Locate the cell with the specified text and output its (x, y) center coordinate. 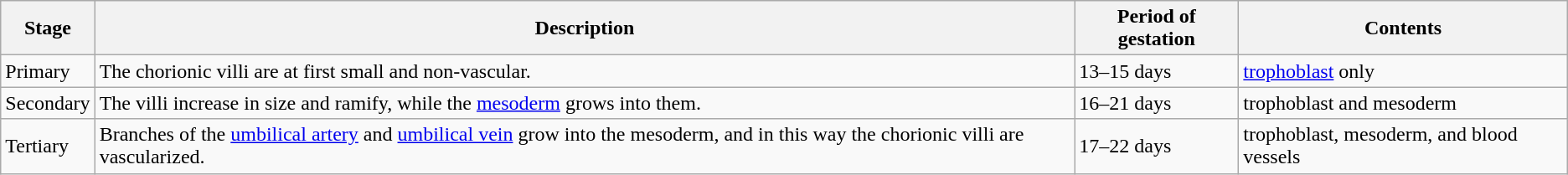
trophoblast, mesoderm, and blood vessels (1403, 146)
Secondary (48, 103)
The chorionic villi are at first small and non-vascular. (585, 71)
Description (585, 28)
Period of gestation (1157, 28)
trophoblast only (1403, 71)
13–15 days (1157, 71)
Tertiary (48, 146)
16–21 days (1157, 103)
The villi increase in size and ramify, while the mesoderm grows into them. (585, 103)
Stage (48, 28)
Contents (1403, 28)
Primary (48, 71)
trophoblast and mesoderm (1403, 103)
17–22 days (1157, 146)
Branches of the umbilical artery and umbilical vein grow into the mesoderm, and in this way the chorionic villi are vascularized. (585, 146)
